Find where the given text appears and provide that cell's center as [X, Y] coordinate. 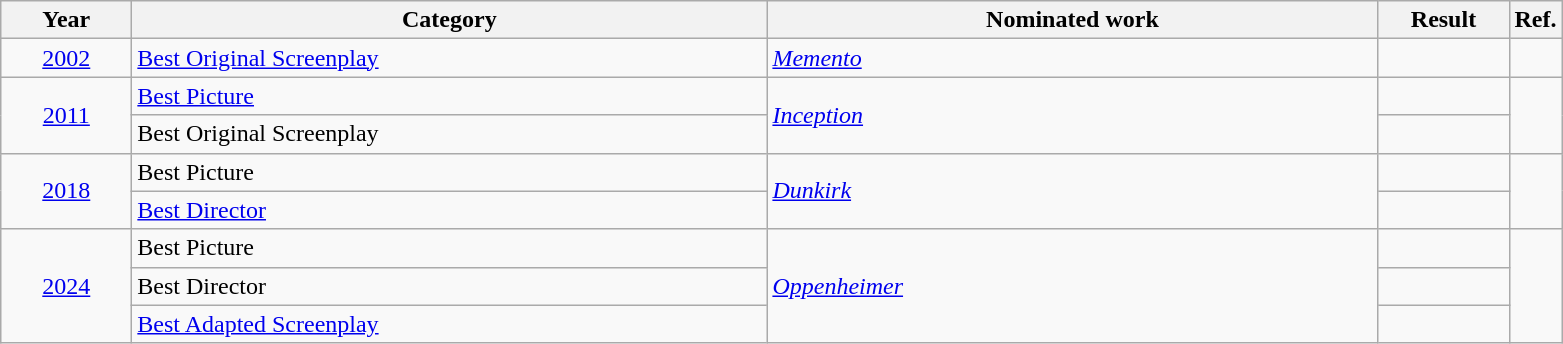
Ref. [1536, 20]
2024 [66, 286]
2002 [66, 58]
Nominated work [1072, 20]
Result [1444, 20]
Dunkirk [1072, 191]
2011 [66, 115]
2018 [66, 191]
Memento [1072, 58]
Inception [1072, 115]
Best Adapted Screenplay [450, 324]
Year [66, 20]
Oppenheimer [1072, 286]
Category [450, 20]
